Detect which cell encompasses the target text, then output its (x, y) center coordinate. 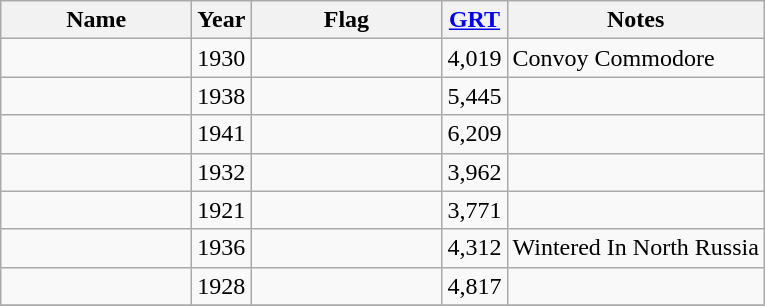
Convoy Commodore (636, 58)
Wintered In North Russia (636, 248)
Notes (636, 20)
1928 (222, 286)
1932 (222, 172)
GRT (474, 20)
4,312 (474, 248)
Flag (346, 20)
1921 (222, 210)
4,817 (474, 286)
Name (96, 20)
4,019 (474, 58)
6,209 (474, 134)
1936 (222, 248)
3,962 (474, 172)
1930 (222, 58)
3,771 (474, 210)
Year (222, 20)
1941 (222, 134)
5,445 (474, 96)
1938 (222, 96)
